Capture the cell that displays the provided text and extract its [x, y] central coordinate. 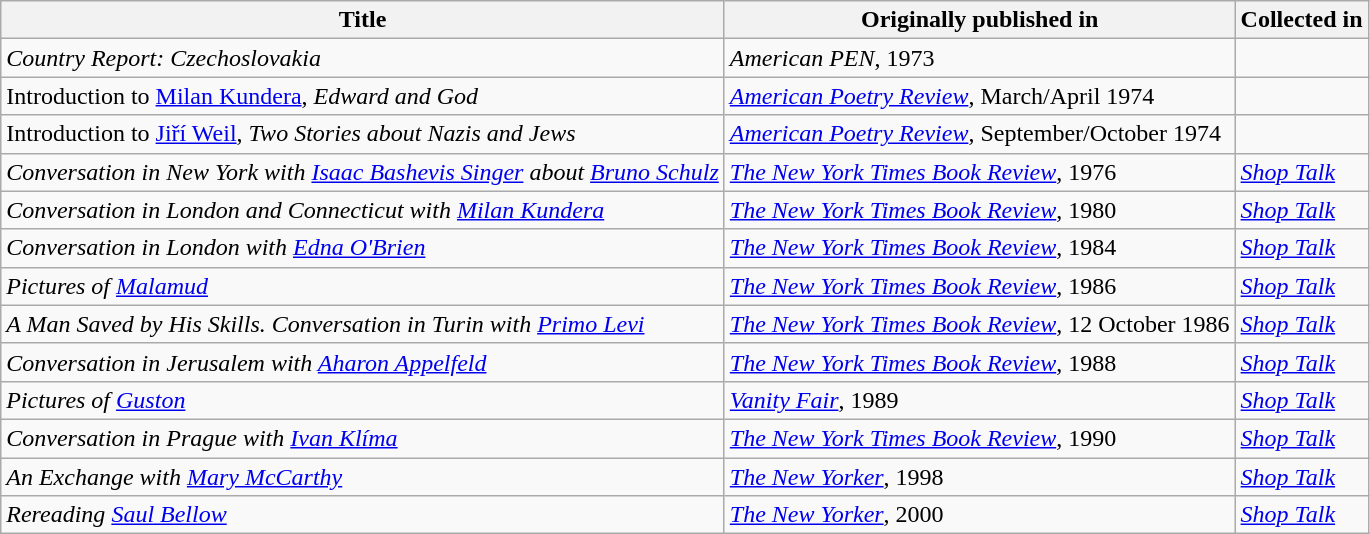
The New York Times Book Review, 12 October 1986 [980, 324]
Collected in [1302, 20]
Rereading Saul Bellow [363, 515]
Title [363, 20]
The New York Times Book Review, 1976 [980, 172]
American Poetry Review, September/October 1974 [980, 134]
Introduction to Milan Kundera, Edward and God [363, 96]
The New York Times Book Review, 1984 [980, 248]
Pictures of Malamud [363, 286]
Originally published in [980, 20]
The New York Times Book Review, 1988 [980, 362]
Conversation in Jerusalem with Aharon Appelfeld [363, 362]
The New Yorker, 2000 [980, 515]
Conversation in London and Connecticut with Milan Kundera [363, 210]
The New York Times Book Review, 1986 [980, 286]
Introduction to Jiří Weil, Two Stories about Nazis and Jews [363, 134]
An Exchange with Mary McCarthy [363, 477]
Conversation in London with Edna O'Brien [363, 248]
Pictures of Guston [363, 400]
The New York Times Book Review, 1980 [980, 210]
A Man Saved by His Skills. Conversation in Turin with Primo Levi [363, 324]
Conversation in New York with Isaac Bashevis Singer about Bruno Schulz [363, 172]
Country Report: Czechoslovakia [363, 58]
The New Yorker, 1998 [980, 477]
American Poetry Review, March/April 1974 [980, 96]
Conversation in Prague with Ivan Klíma [363, 438]
American PEN, 1973 [980, 58]
The New York Times Book Review, 1990 [980, 438]
Vanity Fair, 1989 [980, 400]
